Locate the cell with the specified text and output its [X, Y] center coordinate. 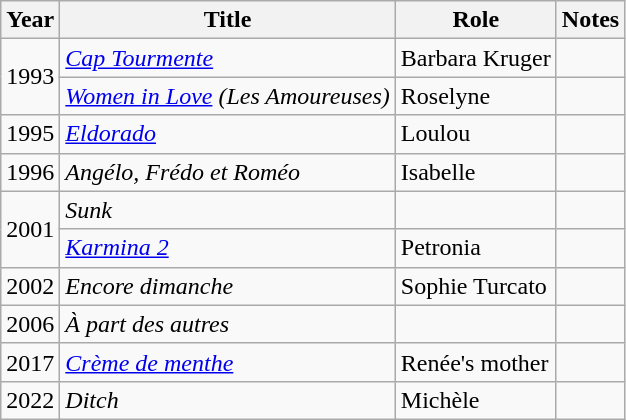
À part des autres [228, 324]
2022 [30, 400]
Karmina 2 [228, 248]
2006 [30, 324]
Sunk [228, 210]
Roselyne [476, 96]
Crème de menthe [228, 362]
Petronia [476, 248]
2002 [30, 286]
Women in Love (Les Amoureuses) [228, 96]
Eldorado [228, 134]
Title [228, 20]
Renée's mother [476, 362]
2017 [30, 362]
Year [30, 20]
Angélo, Frédo et Roméo [228, 172]
1995 [30, 134]
Encore dimanche [228, 286]
Role [476, 20]
Loulou [476, 134]
1993 [30, 77]
1996 [30, 172]
Michèle [476, 400]
Ditch [228, 400]
Barbara Kruger [476, 58]
Isabelle [476, 172]
Cap Tourmente [228, 58]
2001 [30, 229]
Sophie Turcato [476, 286]
Notes [590, 20]
